From the cell containing the given text, extract its center point as (x, y) coordinate. 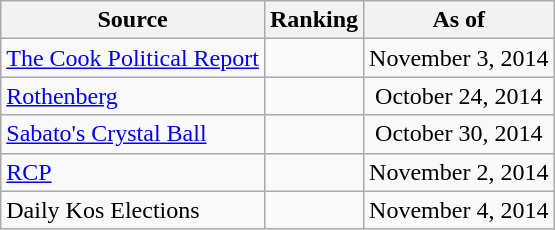
Ranking (314, 20)
Sabato's Crystal Ball (133, 134)
November 4, 2014 (459, 210)
Rothenberg (133, 96)
The Cook Political Report (133, 58)
Source (133, 20)
October 24, 2014 (459, 96)
November 3, 2014 (459, 58)
Daily Kos Elections (133, 210)
November 2, 2014 (459, 172)
As of (459, 20)
October 30, 2014 (459, 134)
RCP (133, 172)
